From the cell containing the given text, extract its center point as (X, Y) coordinate. 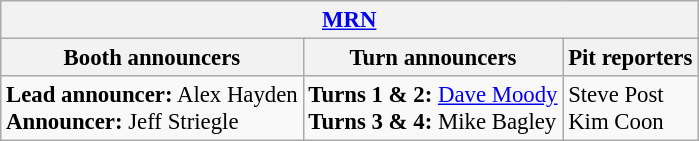
Turns 1 & 2: Dave MoodyTurns 3 & 4: Mike Bagley (433, 108)
Steve PostKim Coon (630, 108)
Booth announcers (152, 58)
Pit reporters (630, 58)
Lead announcer: Alex HaydenAnnouncer: Jeff Striegle (152, 108)
Turn announcers (433, 58)
MRN (350, 20)
